For the text-containing cell, return its midpoint in [X, Y] coordinate format. 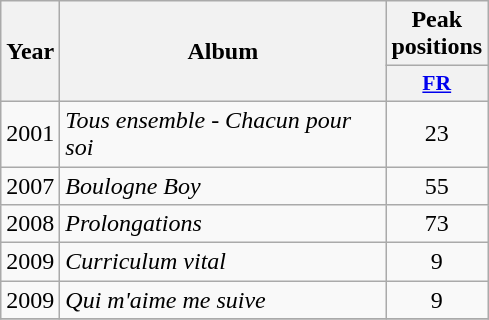
2001 [30, 134]
Prolongations [223, 224]
Qui m'aime me suive [223, 300]
55 [437, 185]
2007 [30, 185]
FR [437, 84]
Curriculum vital [223, 262]
Tous ensemble - Chacun pour soi [223, 134]
Year [30, 52]
Boulogne Boy [223, 185]
2008 [30, 224]
Album [223, 52]
73 [437, 224]
Peak positions [437, 34]
23 [437, 134]
